Determine the [x, y] coordinate at the center of the cell enclosing the given text.  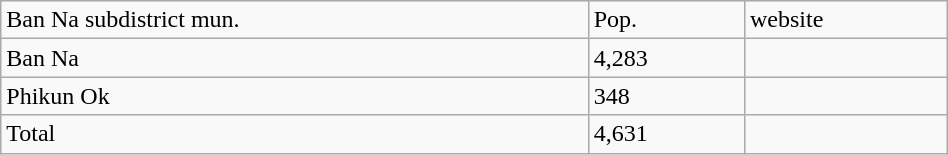
Pop. [666, 20]
Ban Na [294, 58]
Ban Na subdistrict mun. [294, 20]
4,631 [666, 134]
348 [666, 96]
website [846, 20]
Phikun Ok [294, 96]
Total [294, 134]
4,283 [666, 58]
